Capture the cell that displays the provided text and extract its [x, y] central coordinate. 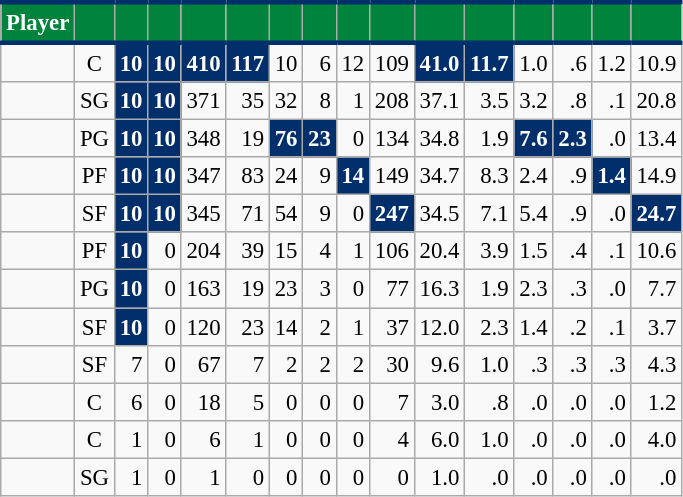
8 [320, 101]
18 [204, 402]
6.0 [439, 439]
4.0 [656, 439]
117 [248, 62]
3.5 [490, 101]
204 [204, 251]
71 [248, 214]
410 [204, 62]
7.6 [534, 139]
34.7 [439, 176]
247 [392, 214]
14.9 [656, 176]
83 [248, 176]
109 [392, 62]
1.5 [534, 251]
3.7 [656, 327]
.6 [572, 62]
371 [204, 101]
32 [286, 101]
5 [248, 402]
41.0 [439, 62]
39 [248, 251]
11.7 [490, 62]
76 [286, 139]
163 [204, 289]
54 [286, 214]
10.9 [656, 62]
34.8 [439, 139]
208 [392, 101]
37.1 [439, 101]
16.3 [439, 289]
9.6 [439, 364]
3 [320, 289]
34.5 [439, 214]
15 [286, 251]
134 [392, 139]
348 [204, 139]
7.7 [656, 289]
Player [38, 22]
3.9 [490, 251]
10.6 [656, 251]
7.1 [490, 214]
4.3 [656, 364]
67 [204, 364]
13.4 [656, 139]
345 [204, 214]
5.4 [534, 214]
24.7 [656, 214]
.2 [572, 327]
12 [352, 62]
35 [248, 101]
149 [392, 176]
3.2 [534, 101]
2.4 [534, 176]
106 [392, 251]
3.0 [439, 402]
24 [286, 176]
8.3 [490, 176]
37 [392, 327]
12.0 [439, 327]
347 [204, 176]
.4 [572, 251]
77 [392, 289]
120 [204, 327]
30 [392, 364]
20.8 [656, 101]
20.4 [439, 251]
